Detect which cell encompasses the target text, then output its (x, y) center coordinate. 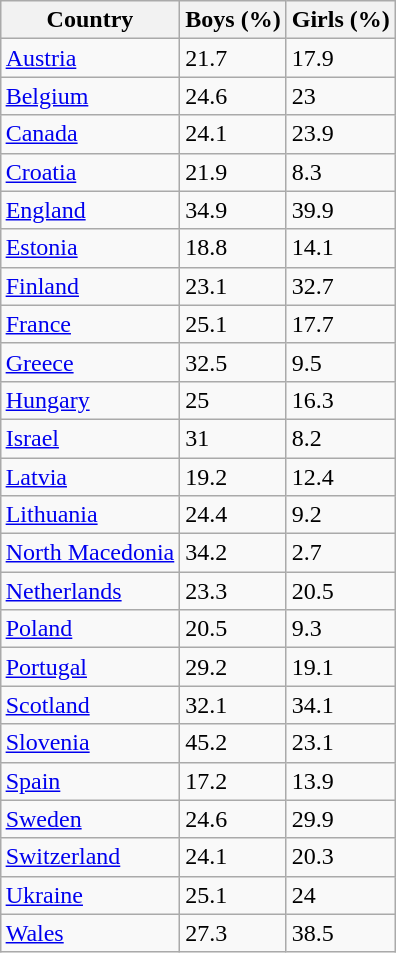
Latvia (90, 477)
Greece (90, 362)
34.9 (233, 210)
Canada (90, 134)
England (90, 210)
34.2 (233, 553)
Country (90, 20)
Finland (90, 286)
23.3 (233, 591)
Portugal (90, 667)
45.2 (233, 743)
Netherlands (90, 591)
Estonia (90, 248)
34.1 (340, 705)
19.1 (340, 667)
Wales (90, 933)
Israel (90, 438)
38.5 (340, 933)
39.9 (340, 210)
20.3 (340, 857)
13.9 (340, 781)
32.7 (340, 286)
19.2 (233, 477)
France (90, 324)
24 (340, 895)
Boys (%) (233, 20)
9.3 (340, 629)
32.1 (233, 705)
9.2 (340, 515)
Poland (90, 629)
27.3 (233, 933)
23 (340, 96)
18.8 (233, 248)
17.9 (340, 58)
14.1 (340, 248)
32.5 (233, 362)
Switzerland (90, 857)
29.9 (340, 819)
21.7 (233, 58)
8.2 (340, 438)
Scotland (90, 705)
Sweden (90, 819)
9.5 (340, 362)
21.9 (233, 172)
Austria (90, 58)
16.3 (340, 400)
Belgium (90, 96)
Hungary (90, 400)
Spain (90, 781)
29.2 (233, 667)
Slovenia (90, 743)
8.3 (340, 172)
Girls (%) (340, 20)
2.7 (340, 553)
17.2 (233, 781)
31 (233, 438)
24.4 (233, 515)
Lithuania (90, 515)
Ukraine (90, 895)
12.4 (340, 477)
25 (233, 400)
North Macedonia (90, 553)
23.9 (340, 134)
Croatia (90, 172)
17.7 (340, 324)
